Search for the cell housing the specified text and yield its [x, y] center coordinate. 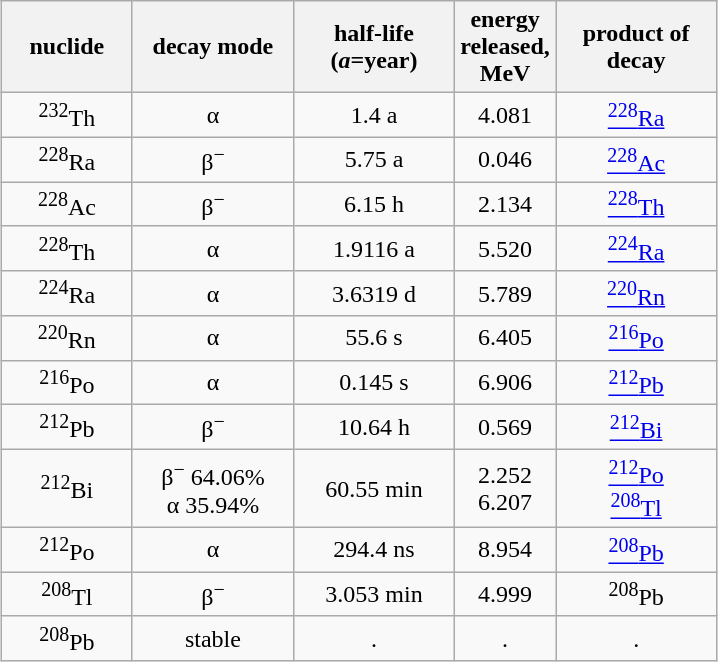
4.999 [506, 594]
208Tl [66, 594]
10.64 h [374, 428]
5.520 [506, 248]
8.954 [506, 550]
4.081 [506, 116]
55.6 s [374, 338]
2.134 [506, 204]
5.75 a [374, 160]
60.55 min [374, 488]
β− 64.06% α 35.94% [212, 488]
6.906 [506, 382]
3.6319 d [374, 294]
nuclide [66, 47]
0.569 [506, 428]
6.405 [506, 338]
0.145 s [374, 382]
3.053 min [374, 594]
5.789 [506, 294]
2.252 6.207 [506, 488]
stable [212, 638]
212Po [66, 550]
product of decay [636, 47]
1.4 a [374, 116]
energy released, MeV [506, 47]
1.9116 a [374, 248]
294.4 ns [374, 550]
0.046 [506, 160]
232Th [66, 116]
6.15 h [374, 204]
half-life(a=year) [374, 47]
decay mode [212, 47]
212Po 208Tl [636, 488]
